Return the (X, Y) coordinate for the center point of the cell that contains the specified text.  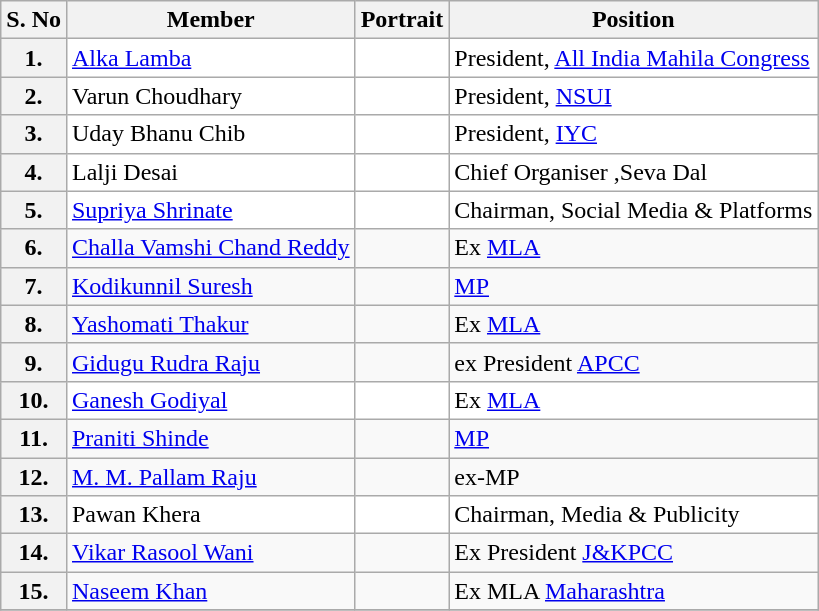
10. (34, 400)
Kodikunnil Suresh (210, 286)
Lalji Desai (210, 172)
15. (34, 591)
11. (34, 438)
President, IYC (634, 134)
ex President APCC (634, 362)
ex-MP (634, 477)
1. (34, 58)
3. (34, 134)
Chairman, Social Media & Platforms (634, 210)
Alka Lamba (210, 58)
Uday Bhanu Chib (210, 134)
Pawan Khera (210, 515)
Yashomati Thakur (210, 324)
President, All India Mahila Congress (634, 58)
Supriya Shrinate (210, 210)
9. (34, 362)
12. (34, 477)
Portrait (402, 20)
Naseem Khan (210, 591)
5. (34, 210)
S. No (34, 20)
Chief Organiser ,Seva Dal (634, 172)
Praniti Shinde (210, 438)
Ex President J&KPCC (634, 553)
6. (34, 248)
Ganesh Godiyal (210, 400)
4. (34, 172)
Varun Choudhary (210, 96)
8. (34, 324)
Position (634, 20)
M. M. Pallam Raju (210, 477)
Chairman, Media & Publicity (634, 515)
13. (34, 515)
Challa Vamshi Chand Reddy (210, 248)
Member (210, 20)
Gidugu Rudra Raju (210, 362)
Ex MLA Maharashtra (634, 591)
14. (34, 553)
President, NSUI (634, 96)
7. (34, 286)
Vikar Rasool Wani (210, 553)
2. (34, 96)
